Return the (x, y) coordinate for the center point of the cell that contains the specified text.  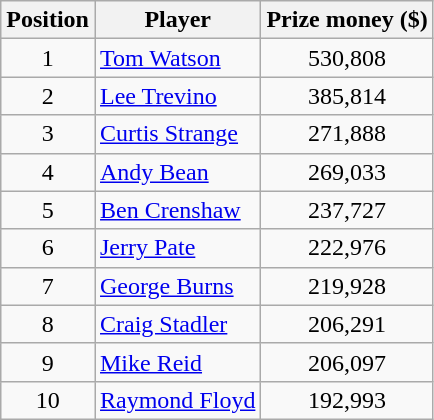
Tom Watson (177, 58)
1 (48, 58)
Prize money ($) (347, 20)
206,291 (347, 324)
Curtis Strange (177, 134)
7 (48, 286)
Ben Crenshaw (177, 210)
206,097 (347, 362)
Lee Trevino (177, 96)
9 (48, 362)
219,928 (347, 286)
385,814 (347, 96)
Jerry Pate (177, 248)
Player (177, 20)
2 (48, 96)
8 (48, 324)
269,033 (347, 172)
4 (48, 172)
George Burns (177, 286)
530,808 (347, 58)
Position (48, 20)
Raymond Floyd (177, 400)
Andy Bean (177, 172)
5 (48, 210)
Mike Reid (177, 362)
3 (48, 134)
237,727 (347, 210)
10 (48, 400)
271,888 (347, 134)
192,993 (347, 400)
222,976 (347, 248)
6 (48, 248)
Craig Stadler (177, 324)
